For the text-containing cell, return its midpoint in [x, y] coordinate format. 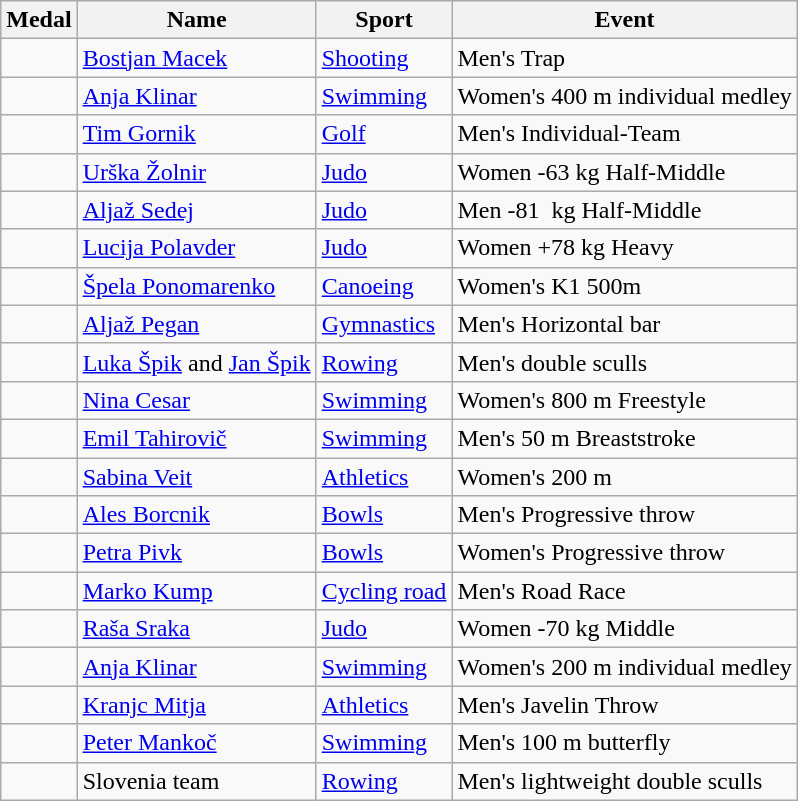
Lucija Polavder [196, 248]
Women's K1 500m [624, 286]
Women's 200 m individual medley [624, 667]
Raša Sraka [196, 629]
Men's lightweight double sculls [624, 781]
Medal [39, 20]
Marko Kump [196, 591]
Women's 400 m individual medley [624, 96]
Women -70 kg Middle [624, 629]
Women +78 kg Heavy [624, 248]
Ales Borcnik [196, 515]
Petra Pivk [196, 553]
Men's Progressive throw [624, 515]
Women's 200 m [624, 477]
Men's double sculls [624, 362]
Luka Špik and Jan Špik [196, 362]
Aljaž Pegan [196, 324]
Name [196, 20]
Golf [384, 134]
Nina Cesar [196, 400]
Slovenia team [196, 781]
Women -63 kg Half-Middle [624, 172]
Men's 50 m Breaststroke [624, 438]
Event [624, 20]
Sabina Veit [196, 477]
Women's Progressive throw [624, 553]
Women's 800 m Freestyle [624, 400]
Špela Ponomarenko [196, 286]
Men's Trap [624, 58]
Emil Tahirovič [196, 438]
Canoeing [384, 286]
Sport [384, 20]
Gymnastics [384, 324]
Urška Žolnir [196, 172]
Shooting [384, 58]
Men -81 kg Half-Middle [624, 210]
Peter Mankoč [196, 743]
Men's Horizontal bar [624, 324]
Tim Gornik [196, 134]
Men's Road Race [624, 591]
Men's Javelin Throw [624, 705]
Kranjc Mitja [196, 705]
Bostjan Macek [196, 58]
Men's Individual-Team [624, 134]
Cycling road [384, 591]
Aljaž Sedej [196, 210]
Men's 100 m butterfly [624, 743]
